Extract the (x, y) coordinate from the center of the cell holding the provided text.  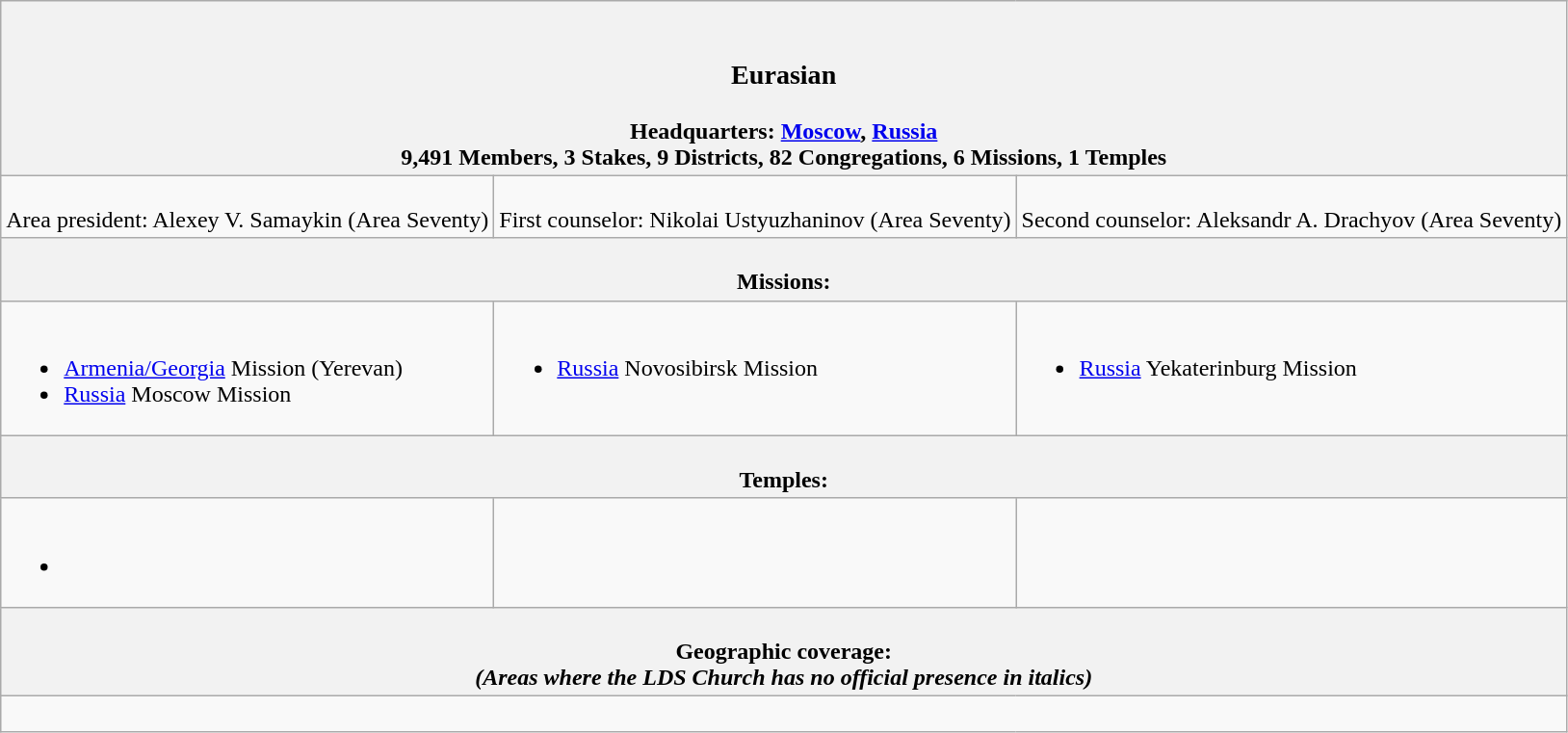
Russia Novosibirsk Mission (755, 368)
Geographic coverage:(Areas where the LDS Church has no official presence in italics) (784, 651)
EurasianHeadquarters: Moscow, Russia9,491 Members, 3 Stakes, 9 Districts, 82 Congregations, 6 Missions, 1 Temples (784, 89)
Armenia/Georgia Mission (Yerevan)Russia Moscow Mission (248, 368)
Area president: Alexey V. Samaykin (Area Seventy) (248, 206)
Missions: (784, 270)
Second counselor: Aleksandr A. Drachyov (Area Seventy) (1292, 206)
First counselor: Nikolai Ustyuzhaninov (Area Seventy) (755, 206)
Russia Yekaterinburg Mission (1292, 368)
Temples: (784, 466)
